Scan for the cell matching the given text and deliver its [X, Y] coordinate at center. 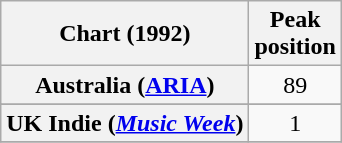
Chart (1992) [125, 34]
1 [295, 123]
Peakposition [295, 34]
Australia (ARIA) [125, 85]
89 [295, 85]
UK Indie (Music Week) [125, 123]
